Determine the (X, Y) coordinate at the center of the cell enclosing the given text.  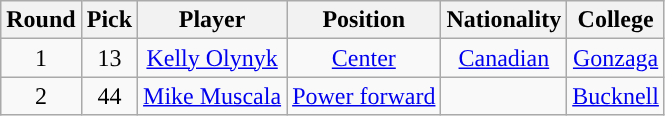
Position (364, 20)
13 (109, 58)
Nationality (504, 20)
Mike Muscala (212, 96)
College (616, 20)
Player (212, 20)
Canadian (504, 58)
Pick (109, 20)
Round (41, 20)
2 (41, 96)
Center (364, 58)
44 (109, 96)
Bucknell (616, 96)
1 (41, 58)
Kelly Olynyk (212, 58)
Gonzaga (616, 58)
Power forward (364, 96)
